Extract the [X, Y] coordinate from the center of the cell holding the provided text.  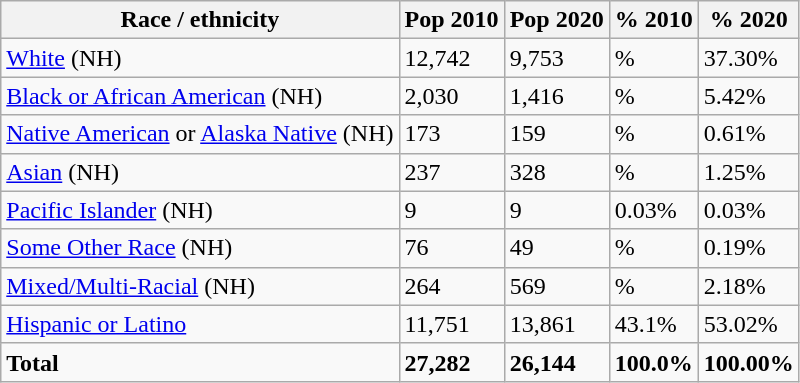
Asian (NH) [200, 172]
2.18% [748, 286]
Mixed/Multi-Racial (NH) [200, 286]
Hispanic or Latino [200, 324]
13,861 [556, 324]
173 [452, 134]
328 [556, 172]
264 [452, 286]
100.0% [654, 362]
White (NH) [200, 58]
Total [200, 362]
9,753 [556, 58]
76 [452, 248]
569 [556, 286]
2,030 [452, 96]
0.61% [748, 134]
5.42% [748, 96]
1,416 [556, 96]
11,751 [452, 324]
100.00% [748, 362]
% 2010 [654, 20]
Black or African American (NH) [200, 96]
Pacific Islander (NH) [200, 210]
26,144 [556, 362]
1.25% [748, 172]
49 [556, 248]
Race / ethnicity [200, 20]
Some Other Race (NH) [200, 248]
53.02% [748, 324]
Pop 2010 [452, 20]
Native American or Alaska Native (NH) [200, 134]
27,282 [452, 362]
12,742 [452, 58]
Pop 2020 [556, 20]
43.1% [654, 324]
237 [452, 172]
159 [556, 134]
37.30% [748, 58]
0.19% [748, 248]
% 2020 [748, 20]
